Search for the cell housing the specified text and yield its [x, y] center coordinate. 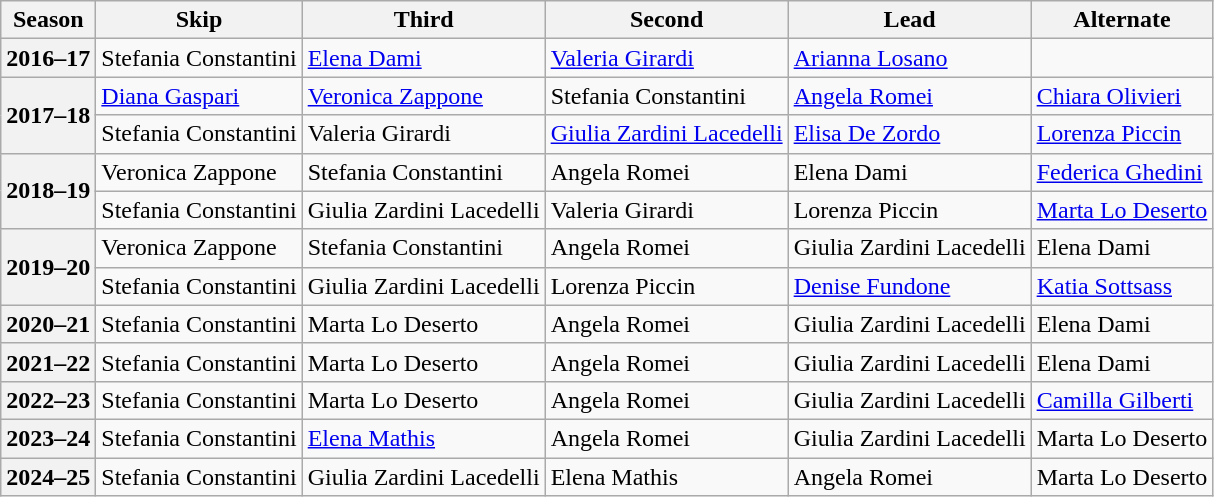
Federica Ghedini [1122, 172]
Skip [199, 20]
2021–22 [48, 362]
Second [666, 20]
Lead [910, 20]
Third [424, 20]
Arianna Losano [910, 58]
2024–25 [48, 477]
Chiara Olivieri [1122, 96]
Alternate [1122, 20]
2019–20 [48, 267]
2018–19 [48, 191]
Camilla Gilberti [1122, 400]
2020–21 [48, 324]
Season [48, 20]
Katia Sottsass [1122, 286]
2023–24 [48, 438]
2017–18 [48, 115]
2022–23 [48, 400]
2016–17 [48, 58]
Diana Gaspari [199, 96]
Elisa De Zordo [910, 134]
Denise Fundone [910, 286]
